Determine the (x, y) coordinate at the center of the cell enclosing the given text.  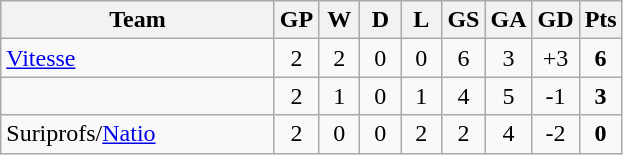
D (380, 20)
GD (556, 20)
5 (508, 96)
-1 (556, 96)
GS (464, 20)
L (422, 20)
W (340, 20)
GP (296, 20)
GA (508, 20)
Team (138, 20)
+3 (556, 58)
Pts (600, 20)
Vitesse (138, 58)
Suriprofs/Natio (138, 134)
-2 (556, 134)
